Identify which cell holds the provided text, then report its (x, y) central coordinate. 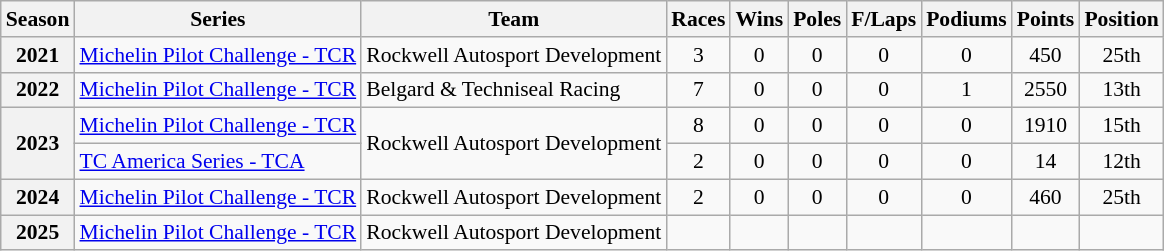
460 (1046, 197)
2022 (38, 90)
450 (1046, 55)
12th (1121, 162)
8 (698, 126)
14 (1046, 162)
TC America Series - TCA (218, 162)
2024 (38, 197)
2550 (1046, 90)
7 (698, 90)
Season (38, 19)
Team (514, 19)
F/Laps (884, 19)
2025 (38, 233)
Points (1046, 19)
Series (218, 19)
Wins (759, 19)
13th (1121, 90)
2023 (38, 144)
Poles (817, 19)
15th (1121, 126)
3 (698, 55)
1910 (1046, 126)
Podiums (966, 19)
2021 (38, 55)
1 (966, 90)
Races (698, 19)
Belgard & Techniseal Racing (514, 90)
Position (1121, 19)
